Return [X, Y] of the center of cell containing provided text 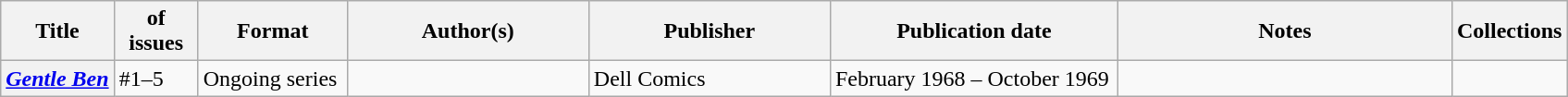
Ongoing series [272, 79]
of issues [155, 31]
Publication date [973, 31]
Dell Comics [709, 79]
Gentle Ben [57, 79]
Publisher [709, 31]
Notes [1284, 31]
Format [272, 31]
Author(s) [468, 31]
#1–5 [155, 79]
February 1968 – October 1969 [973, 79]
Collections [1509, 31]
Title [57, 31]
